For the text-containing cell, return its midpoint in [X, Y] coordinate format. 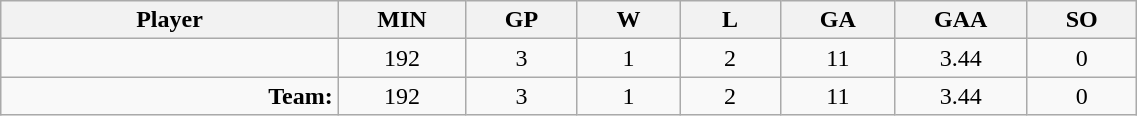
SO [1081, 20]
GP [522, 20]
MIN [402, 20]
Player [170, 20]
GA [838, 20]
GAA [961, 20]
W [628, 20]
L [730, 20]
Team: [170, 96]
